Locate the cell with the specified text and output its [x, y] center coordinate. 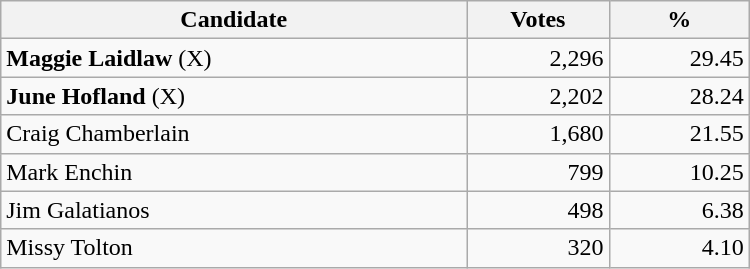
498 [538, 210]
June Hofland (X) [234, 96]
Jim Galatianos [234, 210]
21.55 [679, 134]
Missy Tolton [234, 248]
1,680 [538, 134]
799 [538, 172]
Candidate [234, 20]
Craig Chamberlain [234, 134]
29.45 [679, 58]
Mark Enchin [234, 172]
Maggie Laidlaw (X) [234, 58]
4.10 [679, 248]
Votes [538, 20]
28.24 [679, 96]
10.25 [679, 172]
2,296 [538, 58]
2,202 [538, 96]
% [679, 20]
6.38 [679, 210]
320 [538, 248]
